For the text-containing cell, return its midpoint in (X, Y) coordinate format. 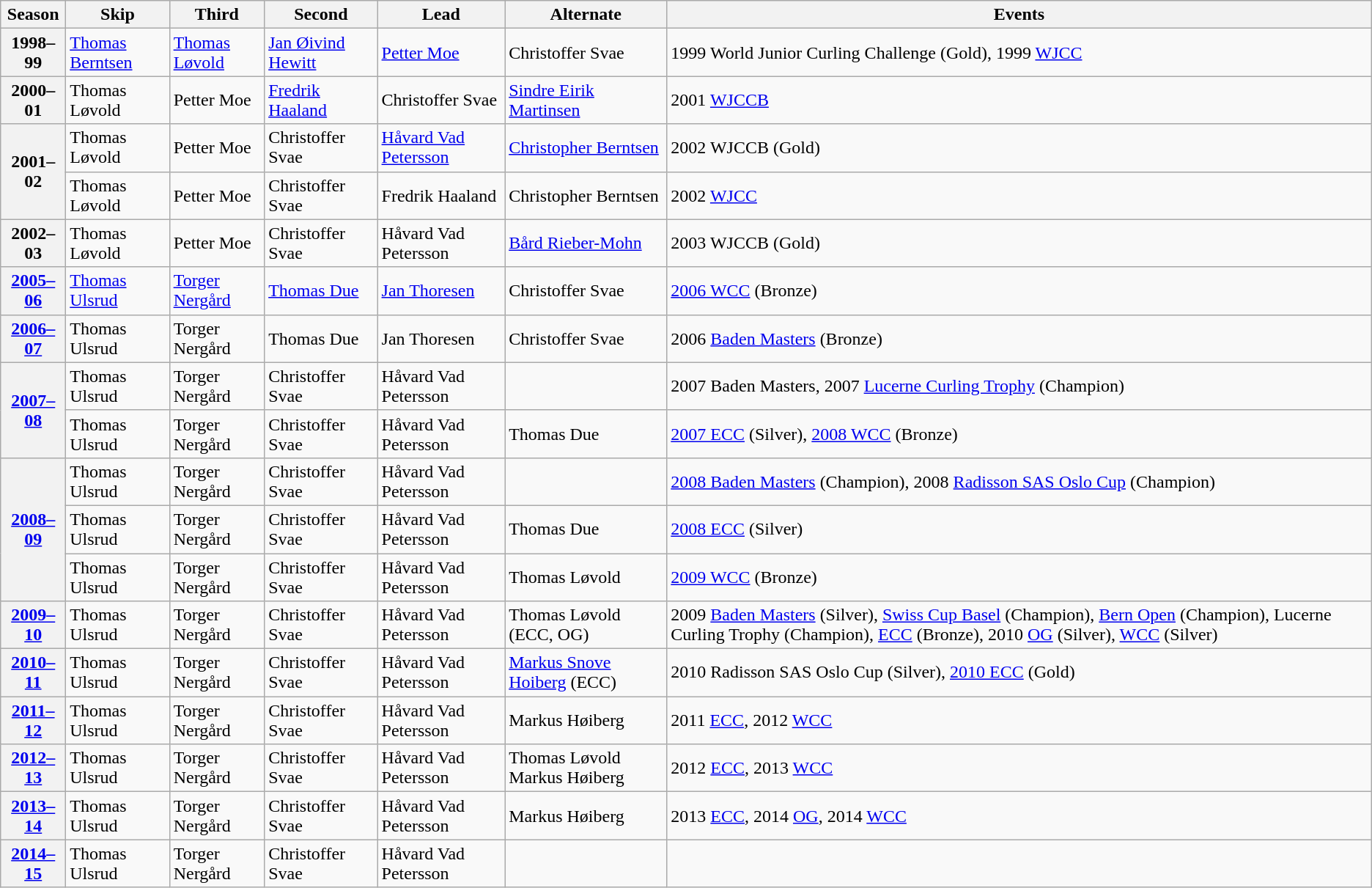
2006 Baden Masters (Bronze) (1019, 339)
1998–99 (34, 53)
2006–07 (34, 339)
Sindre Eirik Martinsen (586, 100)
1999 World Junior Curling Challenge (Gold), 1999 WJCC (1019, 53)
Alternate (586, 15)
Thomas LøvoldMarkus Høiberg (586, 768)
2006 WCC (Bronze) (1019, 290)
Jan Øivind Hewitt (321, 53)
2003 WJCCB (Gold) (1019, 243)
Thomas Berntsen (117, 53)
Third (217, 15)
2005–06 (34, 290)
2011–12 (34, 720)
2014–15 (34, 864)
Season (34, 15)
2001–02 (34, 172)
2001 WJCCB (1019, 100)
2002 WJCCB (Gold) (1019, 148)
2000–01 (34, 100)
Events (1019, 15)
2008 ECC (Silver) (1019, 529)
2009–10 (34, 625)
2009 WCC (Bronze) (1019, 576)
Bård Rieber-Mohn (586, 243)
2007 Baden Masters, 2007 Lucerne Curling Trophy (Champion) (1019, 386)
Second (321, 15)
2008 Baden Masters (Champion), 2008 Radisson SAS Oslo Cup (Champion) (1019, 481)
2007 ECC (Silver), 2008 WCC (Bronze) (1019, 434)
2013 ECC, 2014 OG, 2014 WCC (1019, 815)
2010–11 (34, 673)
2010 Radisson SAS Oslo Cup (Silver), 2010 ECC (Gold) (1019, 673)
Lead (441, 15)
2012 ECC, 2013 WCC (1019, 768)
2007–08 (34, 410)
2002 WJCC (1019, 195)
2013–14 (34, 815)
2012–13 (34, 768)
2008–09 (34, 529)
Thomas Løvold (ECC, OG) (586, 625)
Skip (117, 15)
2002–03 (34, 243)
2011 ECC, 2012 WCC (1019, 720)
Markus Snove Hoiberg (ECC) (586, 673)
